From the cell containing the given text, extract its center point as (X, Y) coordinate. 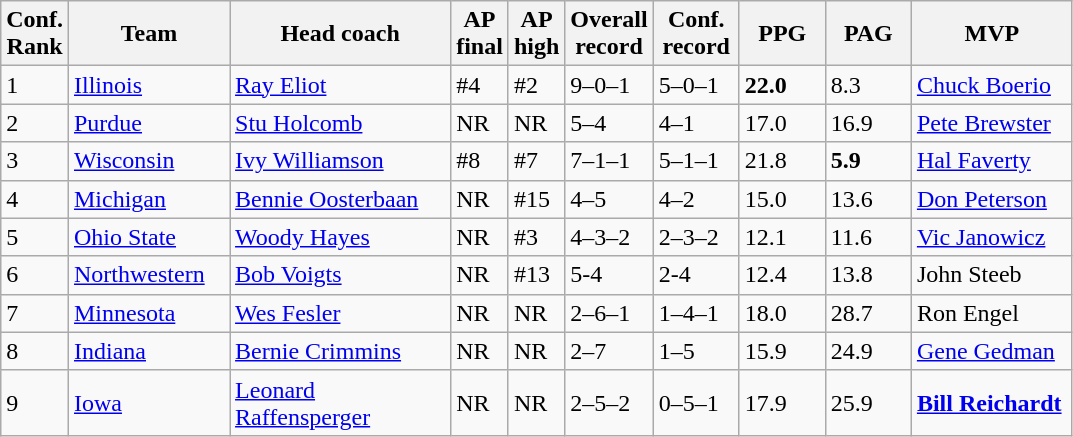
Hal Faverty (992, 161)
Ohio State (148, 237)
9 (35, 402)
Conf. record (696, 34)
2–6–1 (609, 313)
17.0 (782, 123)
12.1 (782, 237)
5–0–1 (696, 85)
Illinois (148, 85)
Leonard Raffensperger (340, 402)
17.9 (782, 402)
1 (35, 85)
9–0–1 (609, 85)
Conf. Rank (35, 34)
#2 (536, 85)
2 (35, 123)
21.8 (782, 161)
AP high (536, 34)
6 (35, 275)
13.8 (868, 275)
Chuck Boerio (992, 85)
16.9 (868, 123)
Bob Voigts (340, 275)
Stu Holcomb (340, 123)
Head coach (340, 34)
Bennie Oosterbaan (340, 199)
#15 (536, 199)
4–1 (696, 123)
#8 (480, 161)
11.6 (868, 237)
#7 (536, 161)
2–5–2 (609, 402)
13.6 (868, 199)
#4 (480, 85)
AP final (480, 34)
Purdue (148, 123)
28.7 (868, 313)
2–7 (609, 351)
#3 (536, 237)
Pete Brewster (992, 123)
2–3–2 (696, 237)
5–1–1 (696, 161)
Team (148, 34)
5–4 (609, 123)
1–4–1 (696, 313)
Bill Reichardt (992, 402)
Don Peterson (992, 199)
5.9 (868, 161)
Iowa (148, 402)
PPG (782, 34)
4 (35, 199)
PAG (868, 34)
Gene Gedman (992, 351)
John Steeb (992, 275)
8.3 (868, 85)
Bernie Crimmins (340, 351)
15.0 (782, 199)
15.9 (782, 351)
2-4 (696, 275)
Minnesota (148, 313)
4–2 (696, 199)
MVP (992, 34)
Ivy Williamson (340, 161)
0–5–1 (696, 402)
7 (35, 313)
8 (35, 351)
5-4 (609, 275)
Ray Eliot (340, 85)
5 (35, 237)
Overall record (609, 34)
24.9 (868, 351)
Woody Hayes (340, 237)
4–5 (609, 199)
Wes Fesler (340, 313)
7–1–1 (609, 161)
Northwestern (148, 275)
Wisconsin (148, 161)
22.0 (782, 85)
12.4 (782, 275)
Vic Janowicz (992, 237)
3 (35, 161)
#13 (536, 275)
1–5 (696, 351)
4–3–2 (609, 237)
Indiana (148, 351)
Michigan (148, 199)
18.0 (782, 313)
25.9 (868, 402)
Ron Engel (992, 313)
